Extract the (X, Y) coordinate from the center of the cell holding the provided text.  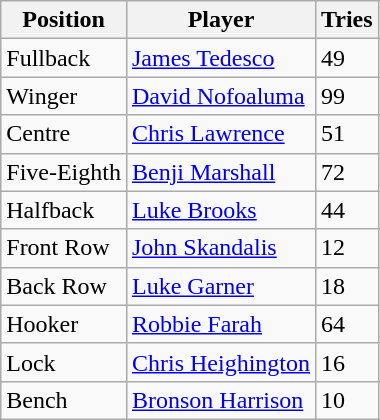
Winger (64, 96)
12 (348, 248)
Bench (64, 400)
David Nofoaluma (220, 96)
51 (348, 134)
99 (348, 96)
Tries (348, 20)
Centre (64, 134)
44 (348, 210)
Five-Eighth (64, 172)
16 (348, 362)
72 (348, 172)
Luke Brooks (220, 210)
Player (220, 20)
Hooker (64, 324)
James Tedesco (220, 58)
Chris Lawrence (220, 134)
18 (348, 286)
Benji Marshall (220, 172)
Chris Heighington (220, 362)
Luke Garner (220, 286)
Bronson Harrison (220, 400)
Halfback (64, 210)
49 (348, 58)
Position (64, 20)
Lock (64, 362)
Back Row (64, 286)
10 (348, 400)
Fullback (64, 58)
John Skandalis (220, 248)
Front Row (64, 248)
64 (348, 324)
Robbie Farah (220, 324)
